Extract the [X, Y] coordinate from the center of the cell holding the provided text.  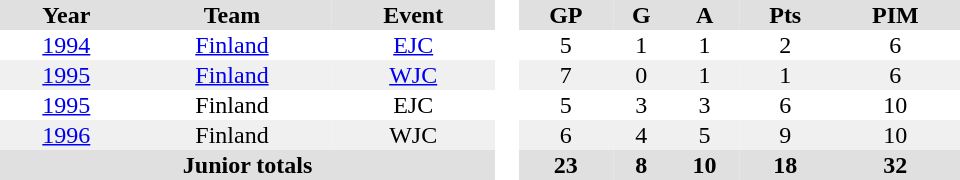
23 [566, 165]
1996 [66, 135]
A [704, 15]
7 [566, 75]
G [641, 15]
Year [66, 15]
Event [413, 15]
PIM [896, 15]
GP [566, 15]
9 [786, 135]
0 [641, 75]
4 [641, 135]
Team [232, 15]
32 [896, 165]
1994 [66, 45]
Pts [786, 15]
8 [641, 165]
Junior totals [248, 165]
2 [786, 45]
18 [786, 165]
